Locate the cell with the specified text and output its (X, Y) center coordinate. 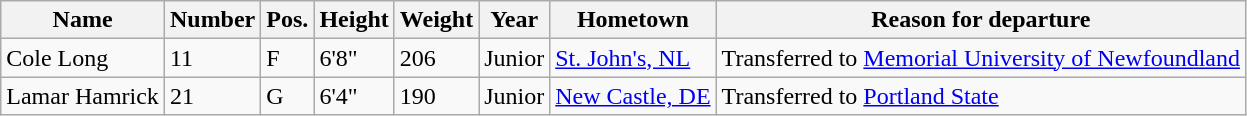
21 (212, 96)
190 (436, 96)
Hometown (633, 20)
G (288, 96)
Cole Long (83, 58)
New Castle, DE (633, 96)
Transferred to Portland State (980, 96)
Name (83, 20)
Transferred to Memorial University of Newfoundland (980, 58)
11 (212, 58)
206 (436, 58)
Year (514, 20)
Height (354, 20)
Number (212, 20)
St. John's, NL (633, 58)
F (288, 58)
Weight (436, 20)
6'4" (354, 96)
6'8" (354, 58)
Pos. (288, 20)
Lamar Hamrick (83, 96)
Reason for departure (980, 20)
